Scan for the cell matching the given text and deliver its (X, Y) coordinate at center. 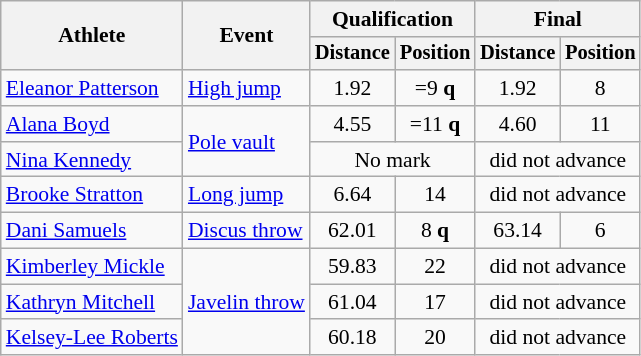
Discus throw (246, 231)
11 (600, 124)
14 (435, 195)
6 (600, 231)
High jump (246, 88)
Final (558, 19)
8 (600, 88)
Javelin throw (246, 302)
Brooke Stratton (92, 195)
17 (435, 302)
Long jump (246, 195)
=9 q (435, 88)
22 (435, 267)
=11 q (435, 124)
63.14 (518, 231)
Event (246, 36)
4.55 (352, 124)
Athlete (92, 36)
Nina Kennedy (92, 160)
Pole vault (246, 142)
Qualification (392, 19)
61.04 (352, 302)
Dani Samuels (92, 231)
Kimberley Mickle (92, 267)
8 q (435, 231)
62.01 (352, 231)
Eleanor Patterson (92, 88)
Kelsey-Lee Roberts (92, 338)
20 (435, 338)
4.60 (518, 124)
60.18 (352, 338)
Alana Boyd (92, 124)
No mark (392, 160)
6.64 (352, 195)
Kathryn Mitchell (92, 302)
59.83 (352, 267)
